For the text-containing cell, return its midpoint in [X, Y] coordinate format. 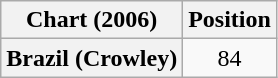
84 [230, 58]
Chart (2006) [92, 20]
Position [230, 20]
Brazil (Crowley) [92, 58]
